For the text-containing cell, return its midpoint in [X, Y] coordinate format. 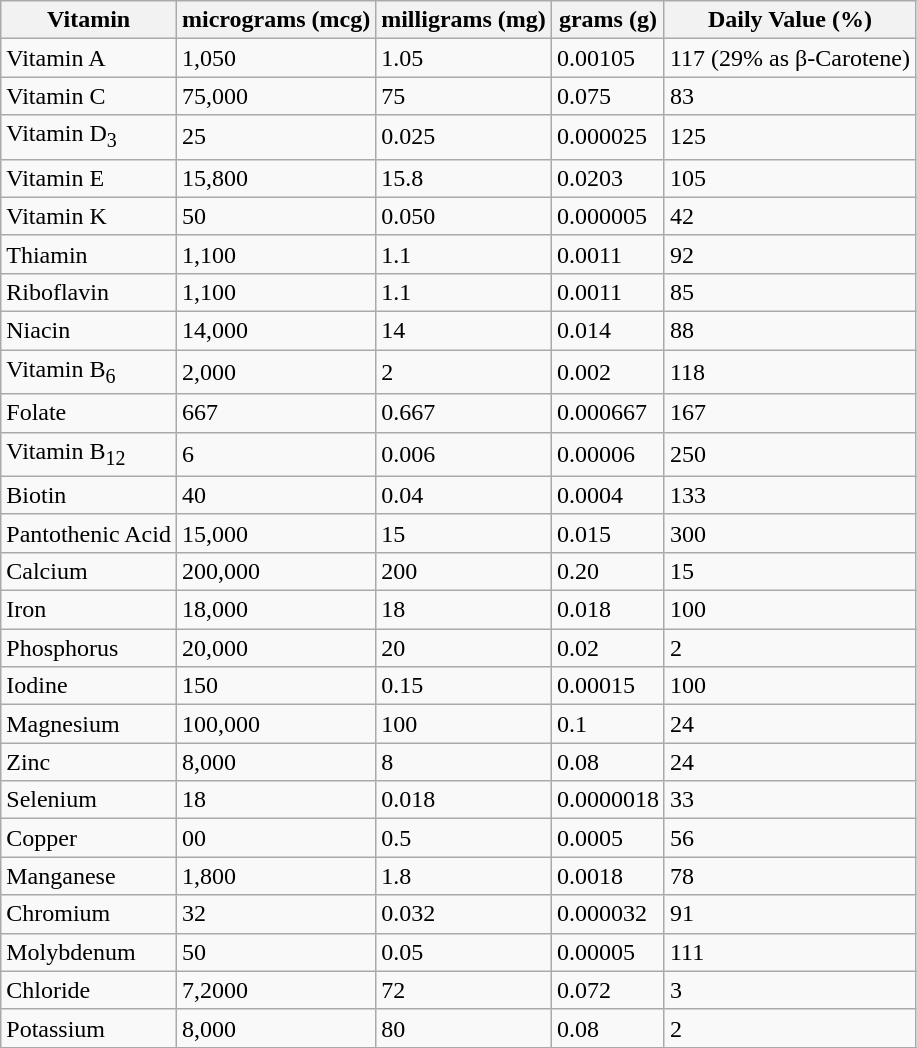
0.00006 [608, 454]
111 [790, 952]
0.002 [608, 372]
0.00105 [608, 58]
0.025 [464, 137]
15,800 [276, 178]
0.15 [464, 686]
0.1 [608, 724]
0.20 [608, 571]
0.072 [608, 990]
7,2000 [276, 990]
0.000032 [608, 914]
117 (29% as β-Carotene) [790, 58]
milligrams (mg) [464, 20]
80 [464, 1028]
167 [790, 413]
15.8 [464, 178]
grams (g) [608, 20]
Folate [89, 413]
0.667 [464, 413]
300 [790, 533]
Iodine [89, 686]
8 [464, 762]
0.050 [464, 216]
Vitamin K [89, 216]
6 [276, 454]
Calcium [89, 571]
0.006 [464, 454]
0.032 [464, 914]
Vitamin C [89, 96]
1,800 [276, 876]
125 [790, 137]
15,000 [276, 533]
0.0203 [608, 178]
2,000 [276, 372]
Biotin [89, 495]
1.05 [464, 58]
0.05 [464, 952]
0.0005 [608, 838]
0.00005 [608, 952]
0.000025 [608, 137]
0.0004 [608, 495]
Vitamin A [89, 58]
Vitamin B6 [89, 372]
Selenium [89, 800]
00 [276, 838]
Manganese [89, 876]
83 [790, 96]
Phosphorus [89, 648]
Vitamin B12 [89, 454]
667 [276, 413]
Copper [89, 838]
0.00015 [608, 686]
200,000 [276, 571]
78 [790, 876]
133 [790, 495]
Iron [89, 610]
0.000667 [608, 413]
0.04 [464, 495]
118 [790, 372]
Magnesium [89, 724]
Pantothenic Acid [89, 533]
Vitamin E [89, 178]
Daily Value (%) [790, 20]
Potassium [89, 1028]
Chromium [89, 914]
0.02 [608, 648]
91 [790, 914]
150 [276, 686]
0.014 [608, 331]
0.000005 [608, 216]
micrograms (mcg) [276, 20]
92 [790, 254]
200 [464, 571]
75,000 [276, 96]
0.5 [464, 838]
Vitamin [89, 20]
72 [464, 990]
Niacin [89, 331]
0.0000018 [608, 800]
42 [790, 216]
105 [790, 178]
250 [790, 454]
0.015 [608, 533]
20,000 [276, 648]
18,000 [276, 610]
0.075 [608, 96]
100,000 [276, 724]
Thiamin [89, 254]
14 [464, 331]
0.0018 [608, 876]
Riboflavin [89, 292]
Chloride [89, 990]
88 [790, 331]
Vitamin D3 [89, 137]
14,000 [276, 331]
40 [276, 495]
85 [790, 292]
3 [790, 990]
20 [464, 648]
25 [276, 137]
Molybdenum [89, 952]
1,050 [276, 58]
32 [276, 914]
75 [464, 96]
Zinc [89, 762]
56 [790, 838]
33 [790, 800]
1.8 [464, 876]
